Return (X, Y) of the center of cell containing provided text 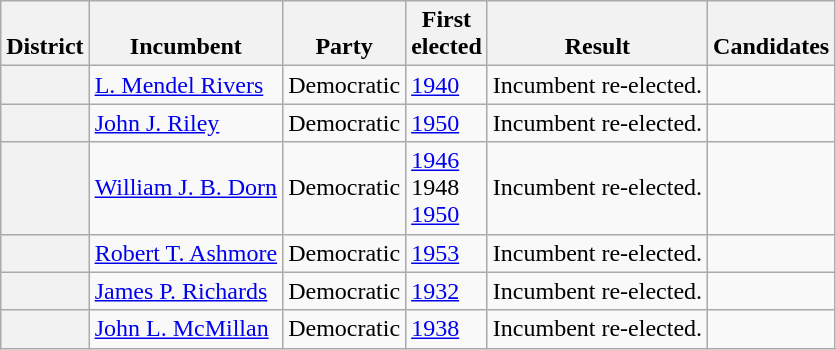
1950 (447, 123)
Result (597, 34)
1932 (447, 291)
Party (344, 34)
John L. McMillan (186, 329)
1953 (447, 253)
1940 (447, 85)
John J. Riley (186, 123)
Robert T. Ashmore (186, 253)
1938 (447, 329)
Candidates (772, 34)
William J. B. Dorn (186, 188)
19461948 1950 (447, 188)
Incumbent (186, 34)
L. Mendel Rivers (186, 85)
District (45, 34)
James P. Richards (186, 291)
Firstelected (447, 34)
